Return (X, Y) of the center of cell containing provided text 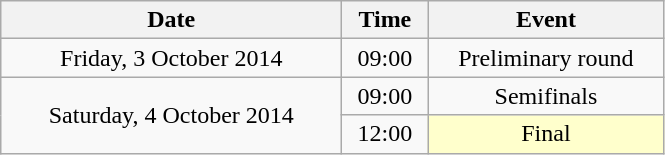
Date (172, 20)
Saturday, 4 October 2014 (172, 115)
Time (385, 20)
Event (546, 20)
Semifinals (546, 96)
12:00 (385, 134)
Friday, 3 October 2014 (172, 58)
Final (546, 134)
Preliminary round (546, 58)
